Locate the cell with the specified text and output its [X, Y] center coordinate. 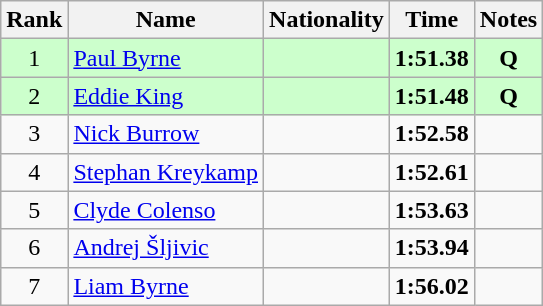
1:52.58 [432, 134]
4 [34, 172]
1:56.02 [432, 286]
1:53.63 [432, 210]
Name [166, 20]
1:52.61 [432, 172]
Paul Byrne [166, 58]
1 [34, 58]
Time [432, 20]
1:53.94 [432, 248]
Liam Byrne [166, 286]
Rank [34, 20]
Clyde Colenso [166, 210]
2 [34, 96]
5 [34, 210]
Eddie King [166, 96]
Stephan Kreykamp [166, 172]
7 [34, 286]
Andrej Šljivic [166, 248]
3 [34, 134]
1:51.48 [432, 96]
1:51.38 [432, 58]
Nationality [327, 20]
Nick Burrow [166, 134]
Notes [508, 20]
6 [34, 248]
